Find where the given text appears and provide that cell's center as [x, y] coordinate. 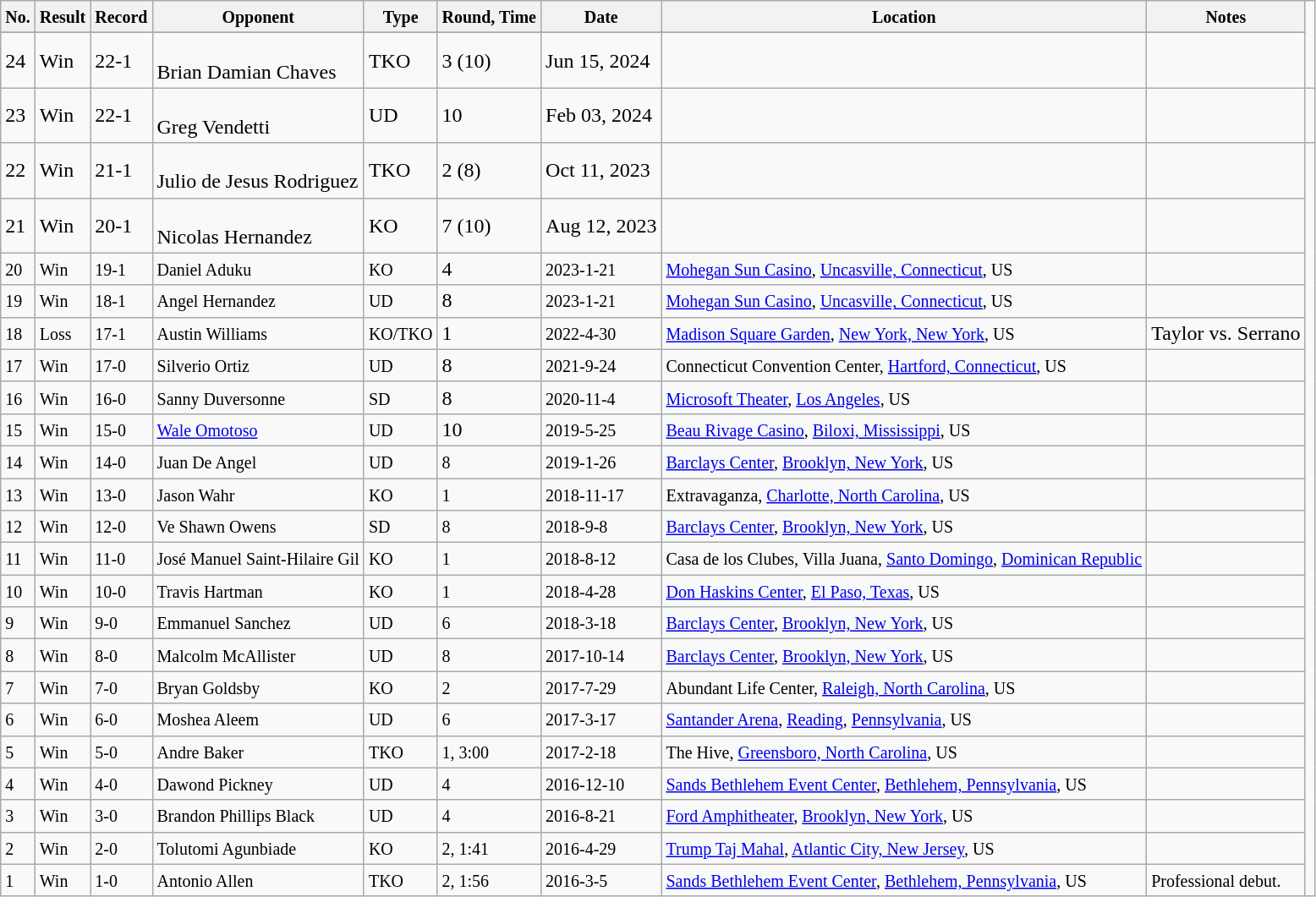
21-1 [122, 171]
Angel Hernandez [258, 301]
Record [122, 17]
2022-4-30 [601, 333]
2019-5-25 [601, 429]
Tolutomi Agunbiade [258, 848]
1, 3:00 [489, 752]
Opponent [258, 17]
Ve Shawn Owens [258, 527]
Microsoft Theater, Los Angeles, US [904, 397]
2018-4-28 [601, 591]
18-1 [122, 301]
16-0 [122, 397]
13 [18, 495]
Juan De Angel [258, 462]
Travis Hartman [258, 591]
2018-9-8 [601, 527]
Santander Arena, Reading, Pennsylvania, US [904, 719]
2017-10-14 [601, 655]
24 [18, 61]
2018-11-17 [601, 495]
22 [18, 171]
17 [18, 365]
Moshea Aleem [258, 719]
2 (8) [489, 171]
Trump Taj Mahal, Atlantic City, New Jersey, US [904, 848]
2018-3-18 [601, 623]
Nicolas Hernandez [258, 225]
2, 1:56 [489, 880]
11 [18, 559]
3 [18, 816]
17-1 [122, 333]
2017-3-17 [601, 719]
Malcolm McAllister [258, 655]
13-0 [122, 495]
21 [18, 225]
11-0 [122, 559]
Taylor vs. Serrano [1226, 333]
Extravaganza, Charlotte, North Carolina, US [904, 495]
Feb 03, 2024 [601, 115]
Brandon Phillips Black [258, 816]
2021-9-24 [601, 365]
14-0 [122, 462]
Austin Williams [258, 333]
5-0 [122, 752]
2016-3-5 [601, 880]
Date [601, 17]
9 [18, 623]
Julio de Jesus Rodriguez [258, 171]
Oct 11, 2023 [601, 171]
Antonio Allen [258, 880]
KO/TKO [401, 333]
9-0 [122, 623]
7-0 [122, 687]
Round, Time [489, 17]
Sanny Duversonne [258, 397]
Jun 15, 2024 [601, 61]
2016-4-29 [601, 848]
Casa de los Clubes, Villa Juana, Santo Domingo, Dominican Republic [904, 559]
José Manuel Saint-Hilaire Gil [258, 559]
Result [63, 17]
Jason Wahr [258, 495]
Dawond Pickney [258, 784]
7 (10) [489, 225]
2017-7-29 [601, 687]
3 (10) [489, 61]
Madison Square Garden, New York, New York, US [904, 333]
2016-8-21 [601, 816]
15 [18, 429]
Connecticut Convention Center, Hartford, Connecticut, US [904, 365]
8-0 [122, 655]
Daniel Aduku [258, 269]
12 [18, 527]
Abundant Life Center, Raleigh, North Carolina, US [904, 687]
14 [18, 462]
6-0 [122, 719]
Greg Vendetti [258, 115]
20-1 [122, 225]
Aug 12, 2023 [601, 225]
Ford Amphitheater, Brooklyn, New York, US [904, 816]
17-0 [122, 365]
5 [18, 752]
Type [401, 17]
7 [18, 687]
The Hive, Greensboro, North Carolina, US [904, 752]
3-0 [122, 816]
18 [18, 333]
19 [18, 301]
Bryan Goldsby [258, 687]
12-0 [122, 527]
2018-8-12 [601, 559]
No. [18, 17]
Professional debut. [1226, 880]
16 [18, 397]
Wale Omotoso [258, 429]
Location [904, 17]
23 [18, 115]
2020-11-4 [601, 397]
Notes [1226, 17]
4-0 [122, 784]
19-1 [122, 269]
2016-12-10 [601, 784]
Brian Damian Chaves [258, 61]
Don Haskins Center, El Paso, Texas, US [904, 591]
Loss [63, 333]
Emmanuel Sanchez [258, 623]
Silverio Ortiz [258, 365]
Beau Rivage Casino, Biloxi, Mississippi, US [904, 429]
2019-1-26 [601, 462]
Andre Baker [258, 752]
20 [18, 269]
1-0 [122, 880]
2-0 [122, 848]
10-0 [122, 591]
15-0 [122, 429]
2017-2-18 [601, 752]
2, 1:41 [489, 848]
